Return the [X, Y] coordinate for the center point of the cell that contains the specified text.  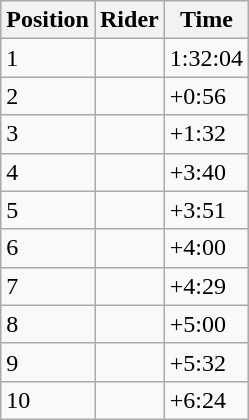
Time [206, 20]
4 [48, 172]
2 [48, 96]
1 [48, 58]
8 [48, 324]
Rider [129, 20]
1:32:04 [206, 58]
Position [48, 20]
+4:29 [206, 286]
5 [48, 210]
+5:32 [206, 362]
+5:00 [206, 324]
6 [48, 248]
+1:32 [206, 134]
9 [48, 362]
+0:56 [206, 96]
3 [48, 134]
7 [48, 286]
+4:00 [206, 248]
10 [48, 400]
+6:24 [206, 400]
+3:51 [206, 210]
+3:40 [206, 172]
